Extract the (X, Y) coordinate from the center of the cell holding the provided text.  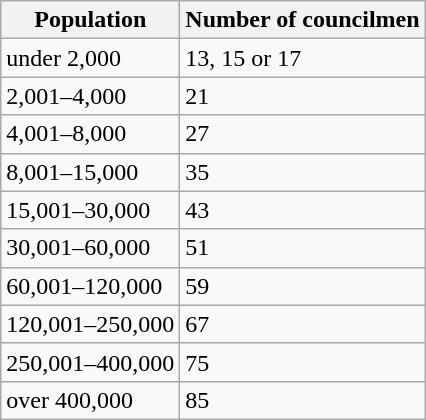
30,001–60,000 (90, 248)
Number of councilmen (302, 20)
Population (90, 20)
8,001–15,000 (90, 172)
21 (302, 96)
13, 15 or 17 (302, 58)
2,001–4,000 (90, 96)
under 2,000 (90, 58)
15,001–30,000 (90, 210)
59 (302, 286)
4,001–8,000 (90, 134)
51 (302, 248)
43 (302, 210)
85 (302, 400)
120,001–250,000 (90, 324)
250,001–400,000 (90, 362)
over 400,000 (90, 400)
27 (302, 134)
35 (302, 172)
75 (302, 362)
60,001–120,000 (90, 286)
67 (302, 324)
